Find where the given text appears and provide that cell's center as (x, y) coordinate. 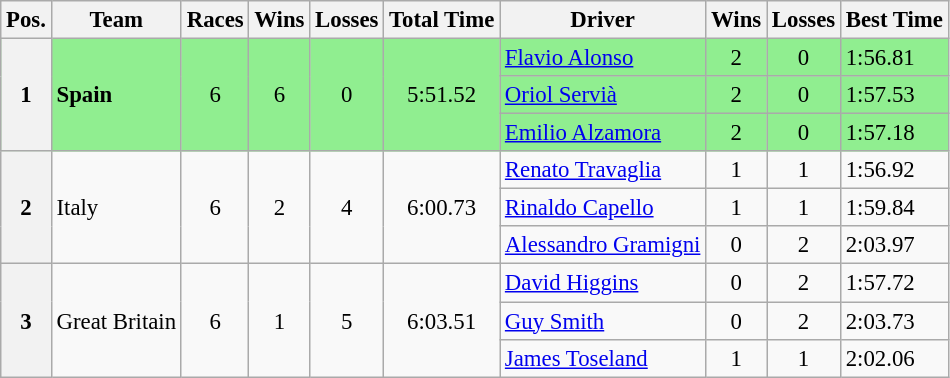
Great Britain (116, 320)
2:02.06 (894, 358)
Emilio Alzamora (603, 133)
1:57.53 (894, 95)
Total Time (442, 20)
Driver (603, 20)
Team (116, 20)
Renato Travaglia (603, 170)
2:03.73 (894, 321)
Races (215, 20)
Alessandro Gramigni (603, 245)
Guy Smith (603, 321)
Rinaldo Capello (603, 208)
5:51.52 (442, 96)
6:03.51 (442, 320)
4 (347, 208)
3 (26, 320)
Italy (116, 208)
James Toseland (603, 358)
1:57.18 (894, 133)
2:03.97 (894, 245)
Oriol Servià (603, 95)
Flavio Alonso (603, 58)
6:00.73 (442, 208)
Spain (116, 96)
1:56.81 (894, 58)
Best Time (894, 20)
1:56.92 (894, 170)
5 (347, 320)
1:57.72 (894, 283)
David Higgins (603, 283)
1:59.84 (894, 208)
Pos. (26, 20)
